Output the [x, y] coordinate of the center of the cell containing the given text.  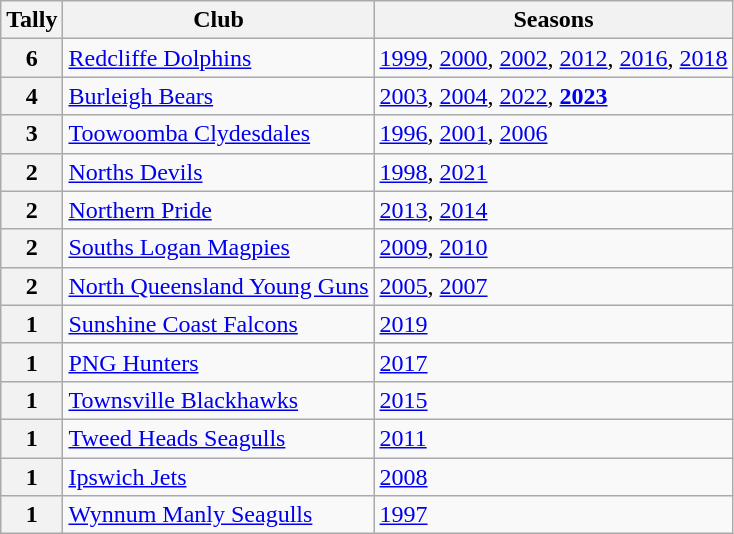
2003, 2004, 2022, 2023 [554, 96]
1999, 2000, 2002, 2012, 2016, 2018 [554, 58]
1998, 2021 [554, 172]
Seasons [554, 20]
2013, 2014 [554, 210]
Wynnum Manly Seagulls [218, 515]
2015 [554, 400]
2019 [554, 324]
Burleigh Bears [218, 96]
Souths Logan Magpies [218, 248]
1996, 2001, 2006 [554, 134]
3 [32, 134]
Tweed Heads Seagulls [218, 438]
Northern Pride [218, 210]
Club [218, 20]
2005, 2007 [554, 286]
2017 [554, 362]
Norths Devils [218, 172]
Redcliffe Dolphins [218, 58]
Toowoomba Clydesdales [218, 134]
2011 [554, 438]
North Queensland Young Guns [218, 286]
PNG Hunters [218, 362]
1997 [554, 515]
6 [32, 58]
Townsville Blackhawks [218, 400]
4 [32, 96]
Tally [32, 20]
Sunshine Coast Falcons [218, 324]
Ipswich Jets [218, 477]
2009, 2010 [554, 248]
2008 [554, 477]
